Output the [X, Y] coordinate of the center of the cell containing the given text.  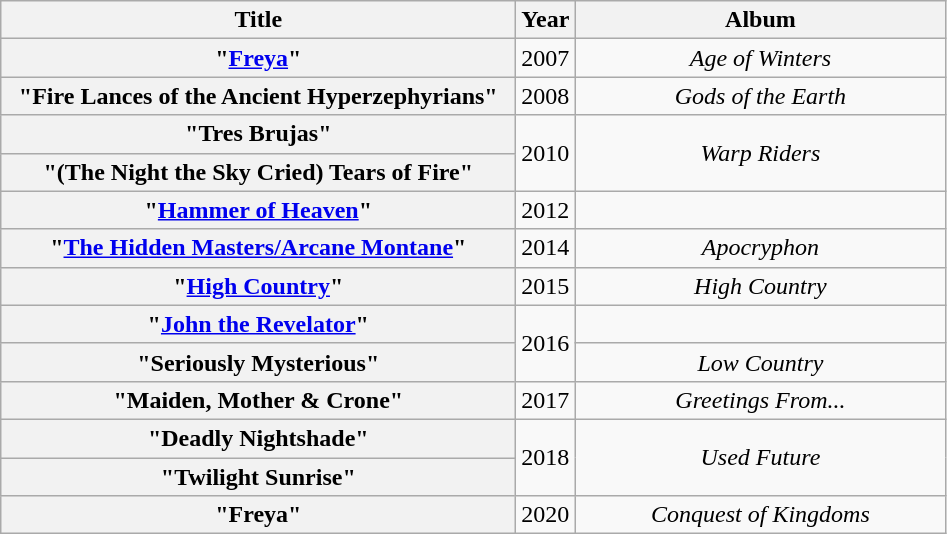
2008 [546, 96]
"Tres Brujas" [258, 134]
Conquest of Kingdoms [760, 515]
Year [546, 20]
"Fire Lances of the Ancient Hyperzephyrians" [258, 96]
Used Future [760, 457]
Low Country [760, 362]
2010 [546, 153]
2014 [546, 248]
Greetings From... [760, 400]
High Country [760, 286]
Album [760, 20]
"Maiden, Mother & Crone" [258, 400]
2012 [546, 210]
2007 [546, 58]
"The Hidden Masters/Arcane Montane" [258, 248]
"Deadly Nightshade" [258, 438]
"Hammer of Heaven" [258, 210]
2016 [546, 343]
2017 [546, 400]
"Seriously Mysterious" [258, 362]
"High Country" [258, 286]
Gods of the Earth [760, 96]
2020 [546, 515]
Age of Winters [760, 58]
"John the Revelator" [258, 324]
2018 [546, 457]
Apocryphon [760, 248]
Title [258, 20]
"Twilight Sunrise" [258, 477]
2015 [546, 286]
"(The Night the Sky Cried) Tears of Fire" [258, 172]
Warp Riders [760, 153]
